Search for the cell housing the specified text and yield its (X, Y) center coordinate. 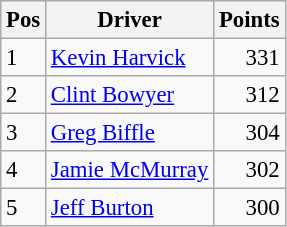
Points (250, 20)
Jamie McMurray (130, 170)
Greg Biffle (130, 133)
Jeff Burton (130, 208)
Pos (24, 20)
4 (24, 170)
5 (24, 208)
Kevin Harvick (130, 58)
302 (250, 170)
2 (24, 95)
312 (250, 95)
304 (250, 133)
Driver (130, 20)
1 (24, 58)
331 (250, 58)
300 (250, 208)
3 (24, 133)
Clint Bowyer (130, 95)
